Detect which cell encompasses the target text, then output its [x, y] center coordinate. 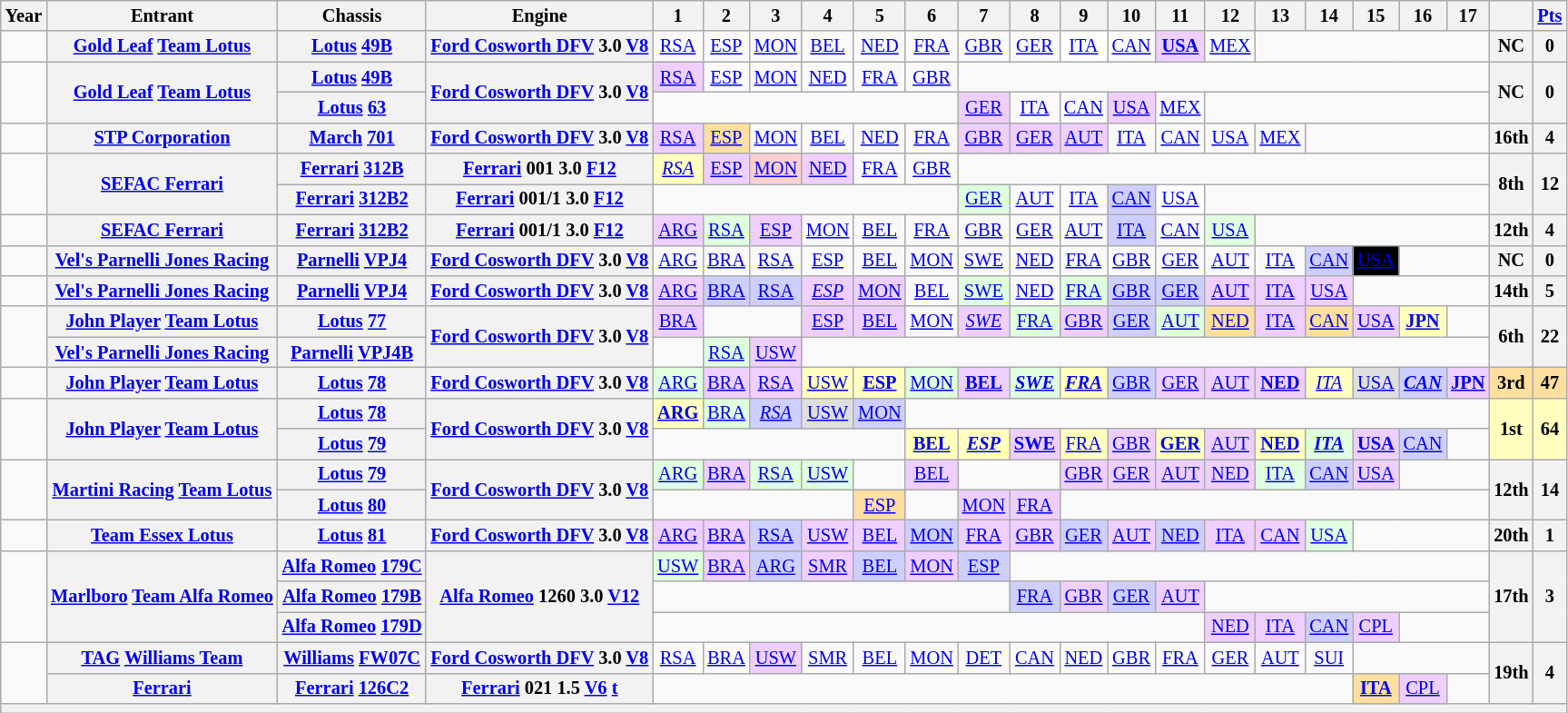
Team Essex Lotus [162, 535]
Engine [539, 15]
17th [1511, 596]
2 [726, 15]
7 [984, 15]
Year [24, 15]
17 [1467, 15]
8th [1511, 183]
Ferrari 126C2 [352, 688]
Martini Racing Team Lotus [162, 489]
16th [1511, 138]
Ferrari [162, 688]
9 [1084, 15]
Lotus 77 [352, 322]
Alfa Romeo 179B [352, 597]
Lotus 81 [352, 535]
14th [1511, 291]
19th [1511, 672]
Chassis [352, 15]
Lotus 63 [352, 107]
Ferrari 021 1.5 V6 t [539, 688]
16 [1424, 15]
11 [1180, 15]
47 [1549, 382]
22 [1549, 336]
8 [1035, 15]
20th [1511, 535]
TAG Williams Team [162, 658]
1st [1511, 429]
64 [1549, 429]
6 [932, 15]
15 [1376, 15]
Entrant [162, 15]
SUI [1329, 658]
Parnelli VPJ4B [352, 352]
13 [1280, 15]
March 701 [352, 138]
STP Corporation [162, 138]
Ferrari 001 3.0 F12 [539, 169]
Williams FW07C [352, 658]
DET [984, 658]
Alfa Romeo 1260 3.0 V12 [539, 596]
10 [1131, 15]
Marlboro Team Alfa Romeo [162, 596]
Alfa Romeo 179D [352, 627]
3rd [1511, 382]
6th [1511, 336]
Pts [1549, 15]
Ferrari 312B [352, 169]
Lotus 80 [352, 505]
Alfa Romeo 179C [352, 566]
